Find where the given text appears and provide that cell's center as (X, Y) coordinate. 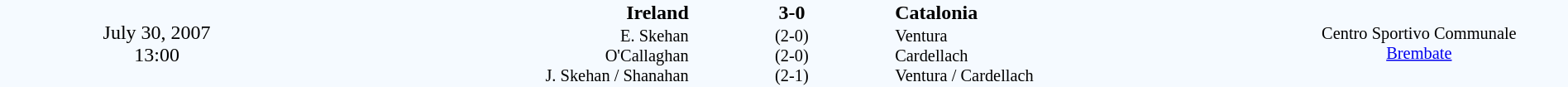
July 30, 200713:00 (157, 43)
VenturaCardellachVentura / Cardellach (1082, 56)
E. SkehanO'CallaghanJ. Skehan / Shanahan (501, 56)
3-0 (791, 12)
Ireland (501, 12)
Centro Sportivo CommunaleBrembate (1419, 43)
(2-0)(2-0)(2-1) (791, 56)
Catalonia (1082, 12)
